From the cell containing the given text, extract its center point as (x, y) coordinate. 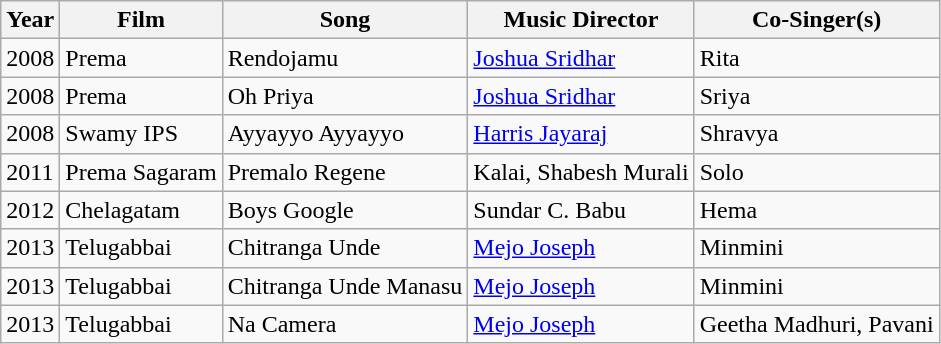
Oh Priya (345, 96)
Film (141, 20)
Sundar C. Babu (581, 210)
Ayyayyo Ayyayyo (345, 134)
Harris Jayaraj (581, 134)
Swamy IPS (141, 134)
Na Camera (345, 324)
Sriya (816, 96)
Hema (816, 210)
Geetha Madhuri, Pavani (816, 324)
Year (30, 20)
Rita (816, 58)
Chelagatam (141, 210)
Co-Singer(s) (816, 20)
Music Director (581, 20)
Premalo Regene (345, 172)
Kalai, Shabesh Murali (581, 172)
Shravya (816, 134)
Boys Google (345, 210)
Prema Sagaram (141, 172)
2011 (30, 172)
Chitranga Unde (345, 248)
Solo (816, 172)
Rendojamu (345, 58)
Song (345, 20)
Chitranga Unde Manasu (345, 286)
2012 (30, 210)
